Pinpoint the cell where the given text exists, returning its (x, y) midpoint coordinate. 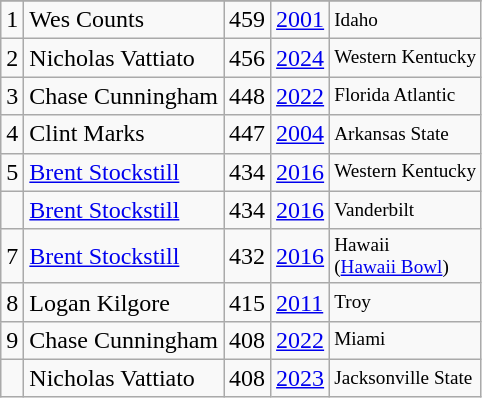
9 (12, 340)
447 (248, 134)
2001 (300, 20)
3 (12, 96)
2023 (300, 378)
Hawaii(Hawaii Bowl) (406, 256)
2004 (300, 134)
8 (12, 302)
Miami (406, 340)
2011 (300, 302)
2024 (300, 58)
1 (12, 20)
432 (248, 256)
Jacksonville State (406, 378)
459 (248, 20)
Troy (406, 302)
Florida Atlantic (406, 96)
5 (12, 172)
448 (248, 96)
Idaho (406, 20)
Arkansas State (406, 134)
7 (12, 256)
456 (248, 58)
Logan Kilgore (124, 302)
Wes Counts (124, 20)
2 (12, 58)
Vanderbilt (406, 210)
415 (248, 302)
4 (12, 134)
Clint Marks (124, 134)
